Detect which cell encompasses the target text, then output its (x, y) center coordinate. 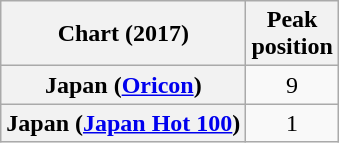
Japan (Oricon) (124, 85)
Japan (Japan Hot 100) (124, 123)
9 (292, 85)
1 (292, 123)
Peakposition (292, 34)
Chart (2017) (124, 34)
